Pinpoint the cell where the given text exists, returning its (X, Y) midpoint coordinate. 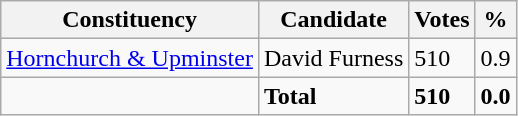
Hornchurch & Upminster (130, 58)
Candidate (333, 20)
Votes (442, 20)
0.9 (496, 58)
Constituency (130, 20)
David Furness (333, 58)
% (496, 20)
Total (333, 96)
0.0 (496, 96)
